Pinpoint the cell where the given text exists, returning its (X, Y) midpoint coordinate. 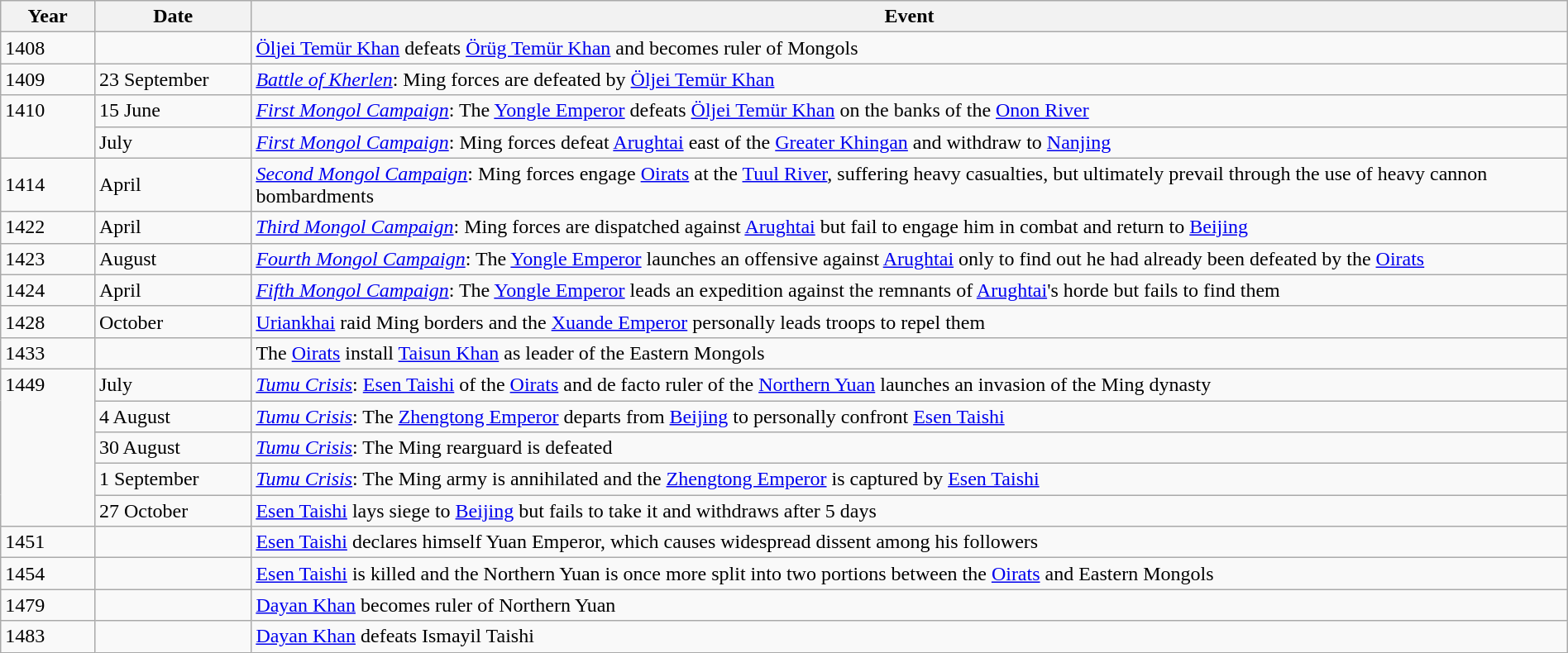
1428 (48, 322)
October (172, 322)
Event (910, 17)
Uriankhai raid Ming borders and the Xuande Emperor personally leads troops to repel them (910, 322)
First Mongol Campaign: Ming forces defeat Arughtai east of the Greater Khingan and withdraw to Nanjing (910, 142)
27 October (172, 511)
1423 (48, 259)
30 August (172, 448)
August (172, 259)
1449 (48, 447)
Dayan Khan becomes ruler of Northern Yuan (910, 605)
Esen Taishi declares himself Yuan Emperor, which causes widespread dissent among his followers (910, 542)
1 September (172, 479)
Esen Taishi is killed and the Northern Yuan is once more split into two portions between the Oirats and Eastern Mongols (910, 574)
1408 (48, 48)
1422 (48, 227)
Öljei Temür Khan defeats Örüg Temür Khan and becomes ruler of Mongols (910, 48)
Third Mongol Campaign: Ming forces are dispatched against Arughtai but fail to engage him in combat and return to Beijing (910, 227)
1454 (48, 574)
15 June (172, 111)
Dayan Khan defeats Ismayil Taishi (910, 636)
1410 (48, 126)
1483 (48, 636)
Tumu Crisis: The Zhengtong Emperor departs from Beijing to personally confront Esen Taishi (910, 416)
First Mongol Campaign: The Yongle Emperor defeats Öljei Temür Khan on the banks of the Onon River (910, 111)
1414 (48, 185)
Year (48, 17)
Tumu Crisis: The Ming rearguard is defeated (910, 448)
1451 (48, 542)
1409 (48, 79)
1479 (48, 605)
The Oirats install Taisun Khan as leader of the Eastern Mongols (910, 353)
23 September (172, 79)
Tumu Crisis: Esen Taishi of the Oirats and de facto ruler of the Northern Yuan launches an invasion of the Ming dynasty (910, 384)
Fourth Mongol Campaign: The Yongle Emperor launches an offensive against Arughtai only to find out he had already been defeated by the Oirats (910, 259)
1424 (48, 290)
Fifth Mongol Campaign: The Yongle Emperor leads an expedition against the remnants of Arughtai's horde but fails to find them (910, 290)
4 August (172, 416)
Tumu Crisis: The Ming army is annihilated and the Zhengtong Emperor is captured by Esen Taishi (910, 479)
Esen Taishi lays siege to Beijing but fails to take it and withdraws after 5 days (910, 511)
Battle of Kherlen: Ming forces are defeated by Öljei Temür Khan (910, 79)
1433 (48, 353)
Date (172, 17)
